Output the [x, y] coordinate of the center of the cell containing the given text.  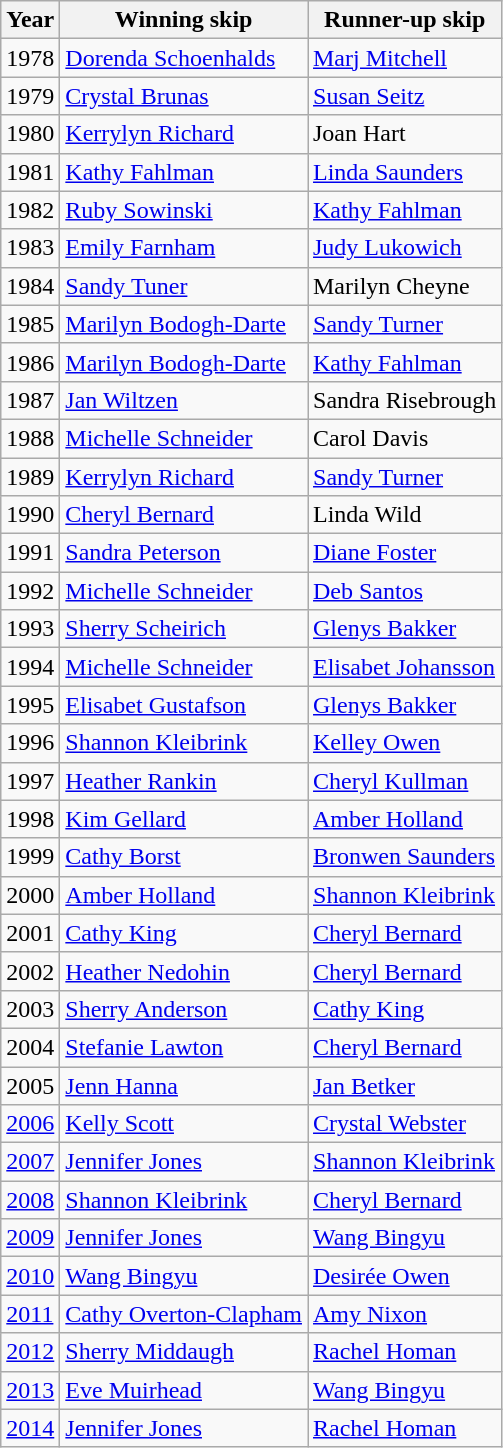
Joan Hart [405, 134]
2001 [30, 933]
Sandra Peterson [184, 553]
Eve Muirhead [184, 1390]
2007 [30, 1162]
1982 [30, 210]
Elisabet Gustafson [184, 705]
2006 [30, 1124]
Marj Mitchell [405, 58]
1986 [30, 362]
1992 [30, 591]
Year [30, 20]
Emily Farnham [184, 248]
Linda Wild [405, 515]
1996 [30, 743]
1990 [30, 515]
Sherry Scheirich [184, 629]
1999 [30, 857]
1985 [30, 324]
1998 [30, 819]
Jenn Hanna [184, 1085]
Cathy Overton-Clapham [184, 1314]
Desirée Owen [405, 1276]
Jan Wiltzen [184, 400]
2008 [30, 1200]
1991 [30, 553]
1994 [30, 667]
1980 [30, 134]
Diane Foster [405, 553]
Stefanie Lawton [184, 1047]
Heather Rankin [184, 781]
1984 [30, 286]
Susan Seitz [405, 96]
2012 [30, 1352]
Runner-up skip [405, 20]
1997 [30, 781]
1987 [30, 400]
1995 [30, 705]
1989 [30, 477]
2009 [30, 1238]
1988 [30, 438]
Crystal Webster [405, 1124]
Sherry Anderson [184, 1009]
2011 [30, 1314]
Cheryl Kullman [405, 781]
Marilyn Cheyne [405, 286]
Sandra Risebrough [405, 400]
Judy Lukowich [405, 248]
Crystal Brunas [184, 96]
Elisabet Johansson [405, 667]
2002 [30, 971]
Jan Betker [405, 1085]
1993 [30, 629]
Dorenda Schoenhalds [184, 58]
1979 [30, 96]
2003 [30, 1009]
Sherry Middaugh [184, 1352]
2005 [30, 1085]
2010 [30, 1276]
2014 [30, 1428]
Kelly Scott [184, 1124]
2013 [30, 1390]
2000 [30, 895]
1983 [30, 248]
Kelley Owen [405, 743]
Bronwen Saunders [405, 857]
Carol Davis [405, 438]
Sandy Tuner [184, 286]
Cathy Borst [184, 857]
Winning skip [184, 20]
Amy Nixon [405, 1314]
1978 [30, 58]
Ruby Sowinski [184, 210]
Deb Santos [405, 591]
2004 [30, 1047]
Kim Gellard [184, 819]
Linda Saunders [405, 172]
Heather Nedohin [184, 971]
1981 [30, 172]
